Identify which cell holds the provided text, then report its [x, y] central coordinate. 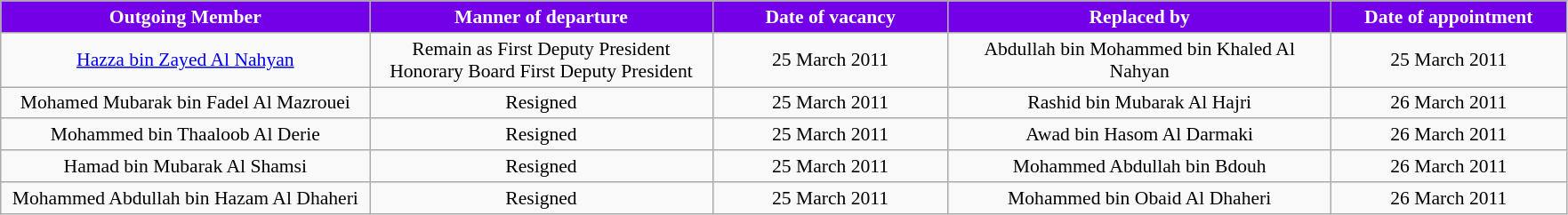
Mohammed bin Thaaloob Al Derie [185, 135]
Manner of departure [541, 17]
Mohamed Mubarak bin Fadel Al Mazrouei [185, 103]
Mohammed Abdullah bin Bdouh [1139, 166]
Hazza bin Zayed Al Nahyan [185, 60]
Abdullah bin Mohammed bin Khaled Al Nahyan [1139, 60]
Remain as First Deputy President Honorary Board First Deputy President [541, 60]
Date of appointment [1448, 17]
Outgoing Member [185, 17]
Awad bin Hasom Al Darmaki [1139, 135]
Mohammed Abdullah bin Hazam Al Dhaheri [185, 198]
Replaced by [1139, 17]
Rashid bin Mubarak Al Hajri [1139, 103]
Date of vacancy [831, 17]
Hamad bin Mubarak Al Shamsi [185, 166]
Mohammed bin Obaid Al Dhaheri [1139, 198]
